Provide the [x, y] coordinate of the cell's center where the given text is located.  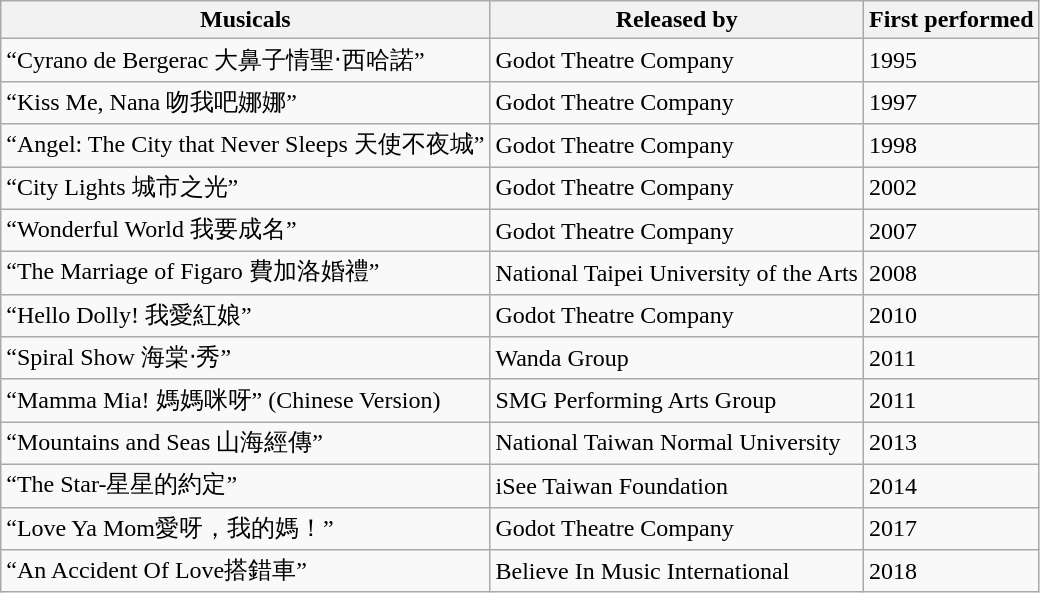
First performed [951, 20]
“Love Ya Mom愛呀，我的媽！” [246, 528]
2017 [951, 528]
“Angel: The City that Never Sleeps 天使不夜城” [246, 146]
“Wonderful World 我要成名” [246, 230]
2010 [951, 316]
“Mamma Mia! 媽媽咪呀” (Chinese Version) [246, 400]
Wanda Group [677, 358]
“Spiral Show 海棠‧秀” [246, 358]
“Kiss Me, Nana 吻我吧娜娜” [246, 102]
SMG Performing Arts Group [677, 400]
1998 [951, 146]
National Taipei University of the Arts [677, 274]
“City Lights 城市之光” [246, 188]
2007 [951, 230]
“The Star-星星的約定” [246, 486]
“An Accident Of Love搭錯車” [246, 572]
iSee Taiwan Foundation [677, 486]
2018 [951, 572]
Released by [677, 20]
National Taiwan Normal University [677, 444]
“Hello Dolly! 我愛紅娘” [246, 316]
“The Marriage of Figaro 費加洛婚禮” [246, 274]
“Cyrano de Bergerac 大鼻子情聖‧西哈諾” [246, 60]
2014 [951, 486]
Musicals [246, 20]
1995 [951, 60]
2002 [951, 188]
2008 [951, 274]
Believe In Music International [677, 572]
2013 [951, 444]
“Mountains and Seas 山海經傳” [246, 444]
1997 [951, 102]
